For the text-containing cell, return its midpoint in (X, Y) coordinate format. 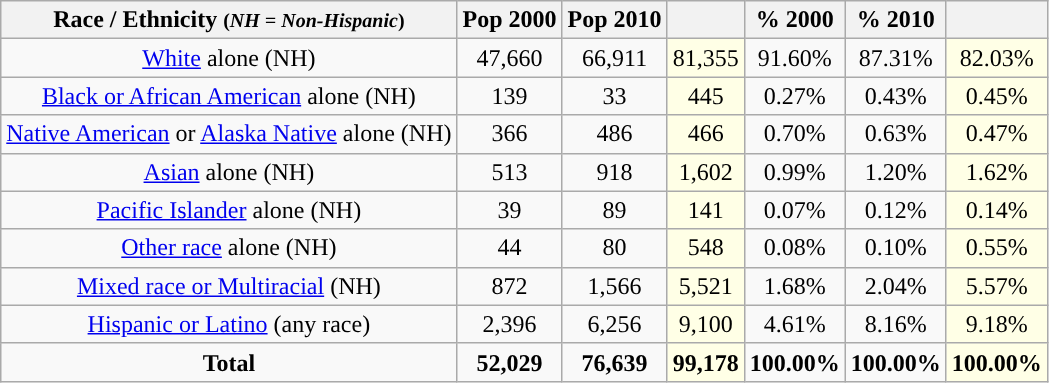
1.62% (996, 172)
6,256 (614, 324)
Pacific Islander alone (NH) (229, 210)
0.63% (896, 134)
76,639 (614, 362)
81,355 (706, 58)
0.99% (794, 172)
0.10% (896, 248)
4.61% (794, 324)
513 (510, 172)
918 (614, 172)
1,566 (614, 286)
89 (614, 210)
1.68% (794, 286)
% 2010 (896, 20)
9,100 (706, 324)
44 (510, 248)
139 (510, 96)
5,521 (706, 286)
Other race alone (NH) (229, 248)
0.12% (896, 210)
Asian alone (NH) (229, 172)
White alone (NH) (229, 58)
466 (706, 134)
5.57% (996, 286)
Hispanic or Latino (any race) (229, 324)
0.55% (996, 248)
33 (614, 96)
445 (706, 96)
0.43% (896, 96)
0.45% (996, 96)
8.16% (896, 324)
% 2000 (794, 20)
0.27% (794, 96)
80 (614, 248)
Black or African American alone (NH) (229, 96)
2,396 (510, 324)
0.47% (996, 134)
99,178 (706, 362)
0.70% (794, 134)
Native American or Alaska Native alone (NH) (229, 134)
47,660 (510, 58)
0.08% (794, 248)
0.07% (794, 210)
872 (510, 286)
91.60% (794, 58)
Pop 2000 (510, 20)
87.31% (896, 58)
52,029 (510, 362)
0.14% (996, 210)
141 (706, 210)
Total (229, 362)
1.20% (896, 172)
366 (510, 134)
2.04% (896, 286)
9.18% (996, 324)
Mixed race or Multiracial (NH) (229, 286)
66,911 (614, 58)
Race / Ethnicity (NH = Non-Hispanic) (229, 20)
486 (614, 134)
82.03% (996, 58)
Pop 2010 (614, 20)
1,602 (706, 172)
39 (510, 210)
548 (706, 248)
